Output the (x, y) coordinate of the center of the cell containing the given text.  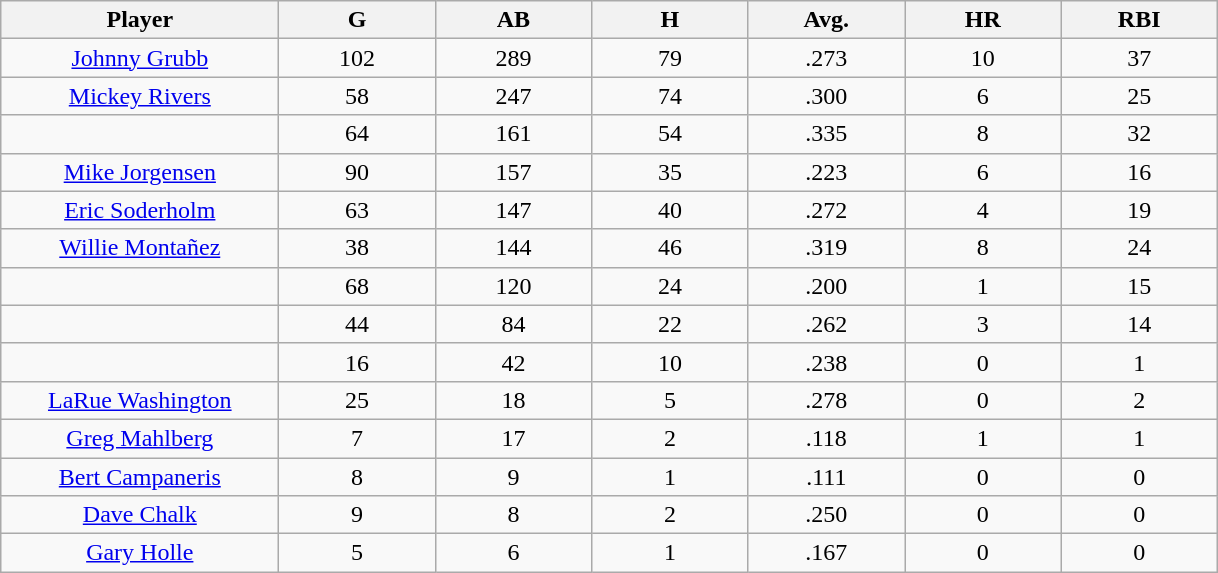
17 (513, 438)
Willie Montañez (140, 248)
46 (670, 248)
Avg. (826, 20)
.238 (826, 362)
AB (513, 20)
Gary Holle (140, 553)
.278 (826, 400)
84 (513, 324)
68 (357, 286)
40 (670, 210)
.111 (826, 477)
G (357, 20)
54 (670, 134)
157 (513, 172)
.262 (826, 324)
7 (357, 438)
144 (513, 248)
Johnny Grubb (140, 58)
3 (983, 324)
.167 (826, 553)
63 (357, 210)
15 (1139, 286)
58 (357, 96)
.272 (826, 210)
.319 (826, 248)
Mike Jorgensen (140, 172)
HR (983, 20)
247 (513, 96)
102 (357, 58)
19 (1139, 210)
RBI (1139, 20)
.250 (826, 515)
35 (670, 172)
.118 (826, 438)
22 (670, 324)
74 (670, 96)
64 (357, 134)
.300 (826, 96)
LaRue Washington (140, 400)
.335 (826, 134)
161 (513, 134)
H (670, 20)
90 (357, 172)
Eric Soderholm (140, 210)
.200 (826, 286)
38 (357, 248)
Bert Campaneris (140, 477)
120 (513, 286)
32 (1139, 134)
Player (140, 20)
289 (513, 58)
14 (1139, 324)
42 (513, 362)
18 (513, 400)
.273 (826, 58)
Greg Mahlberg (140, 438)
.223 (826, 172)
Dave Chalk (140, 515)
4 (983, 210)
37 (1139, 58)
Mickey Rivers (140, 96)
79 (670, 58)
147 (513, 210)
44 (357, 324)
